Scan for the cell matching the given text and deliver its (x, y) coordinate at center. 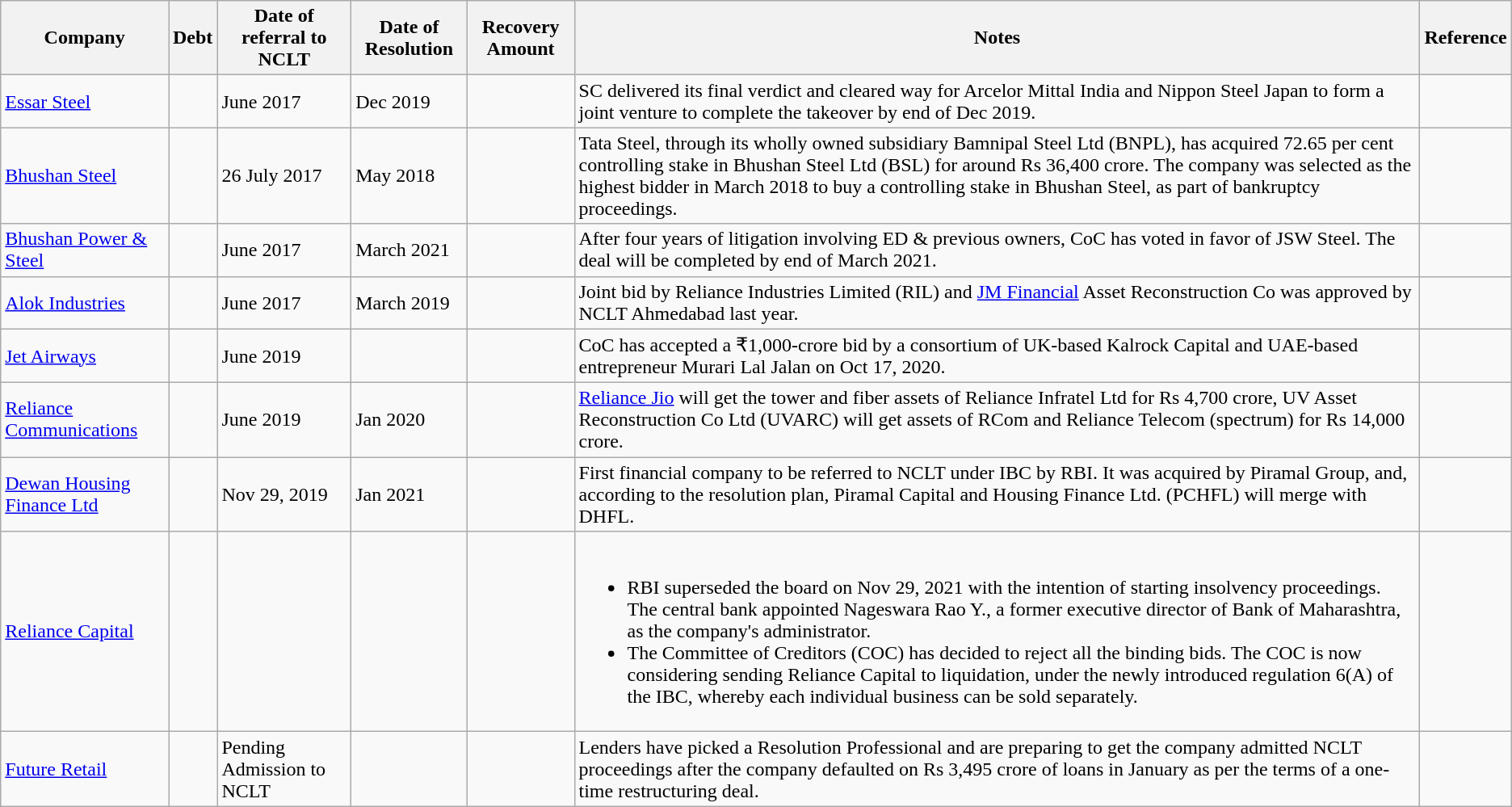
Date of Resolution (409, 38)
Reference (1465, 38)
March 2021 (409, 250)
Jan 2020 (409, 420)
26 July 2017 (284, 176)
Dec 2019 (409, 102)
Nov 29, 2019 (284, 494)
CoC has accepted a ₹1,000-crore bid by a consortium of UK-based Kalrock Capital and UAE-based entrepreneur Murari Lal Jalan on Oct 17, 2020. (997, 355)
Jan 2021 (409, 494)
Bhushan Steel (85, 176)
Reliance Communications (85, 420)
Dewan Housing Finance Ltd (85, 494)
Jet Airways (85, 355)
Notes (997, 38)
Future Retail (85, 769)
Date of referral to NCLT (284, 38)
After four years of litigation involving ED & previous owners, CoC has voted in favor of JSW Steel. The deal will be completed by end of March 2021. (997, 250)
May 2018 (409, 176)
Alok Industries (85, 302)
Essar Steel (85, 102)
Bhushan Power & Steel (85, 250)
Company (85, 38)
Reliance Capital (85, 632)
March 2019 (409, 302)
Joint bid by Reliance Industries Limited (RIL) and JM Financial Asset Reconstruction Co was approved by NCLT Ahmedabad last year. (997, 302)
Debt (192, 38)
Pending Admission to NCLT (284, 769)
Recovery Amount (520, 38)
